From the cell containing the given text, extract its center point as (x, y) coordinate. 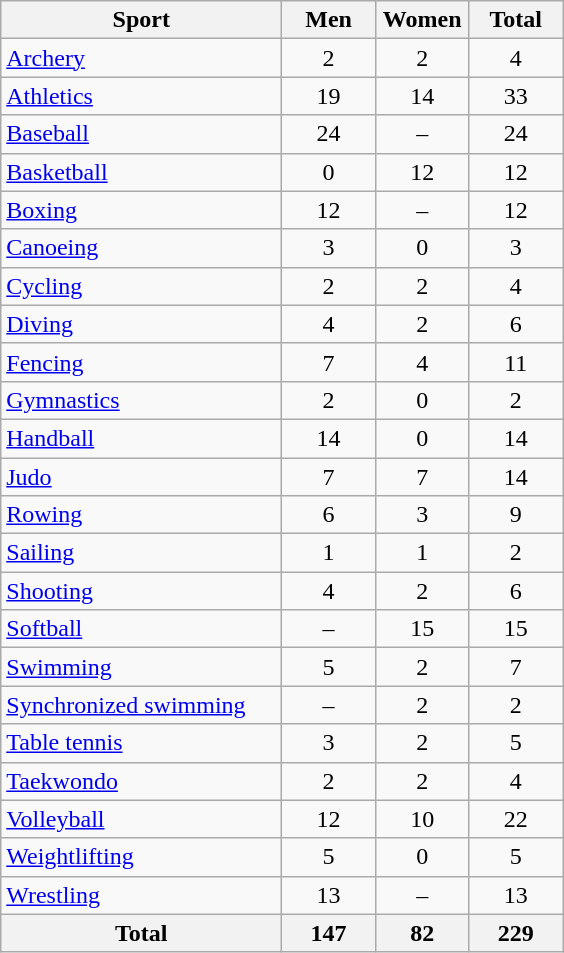
9 (516, 515)
Women (422, 20)
229 (516, 933)
Boxing (142, 210)
147 (329, 933)
Fencing (142, 362)
82 (422, 933)
19 (329, 96)
Rowing (142, 515)
Diving (142, 324)
Weightlifting (142, 857)
Synchronized swimming (142, 705)
Gymnastics (142, 400)
Archery (142, 58)
Judo (142, 477)
Softball (142, 629)
Baseball (142, 134)
Sailing (142, 553)
Sport (142, 20)
Wrestling (142, 895)
Cycling (142, 286)
33 (516, 96)
10 (422, 819)
22 (516, 819)
Volleyball (142, 819)
Table tennis (142, 743)
Handball (142, 438)
Basketball (142, 172)
Canoeing (142, 248)
Men (329, 20)
Shooting (142, 591)
11 (516, 362)
Athletics (142, 96)
Taekwondo (142, 781)
Swimming (142, 667)
